From the cell containing the given text, extract its center point as (x, y) coordinate. 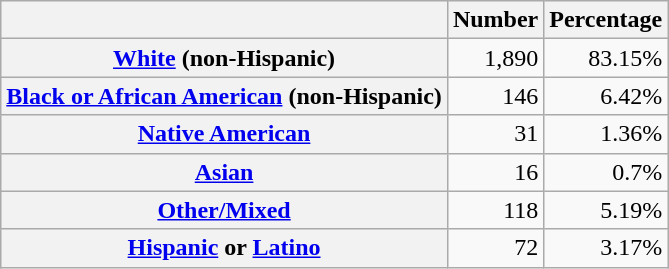
146 (495, 96)
1.36% (606, 134)
83.15% (606, 58)
0.7% (606, 172)
Other/Mixed (224, 210)
Asian (224, 172)
31 (495, 134)
118 (495, 210)
16 (495, 172)
Number (495, 20)
5.19% (606, 210)
3.17% (606, 248)
Native American (224, 134)
Black or African American (non-Hispanic) (224, 96)
1,890 (495, 58)
6.42% (606, 96)
Hispanic or Latino (224, 248)
Percentage (606, 20)
72 (495, 248)
White (non-Hispanic) (224, 58)
